For the text-containing cell, return its midpoint in [x, y] coordinate format. 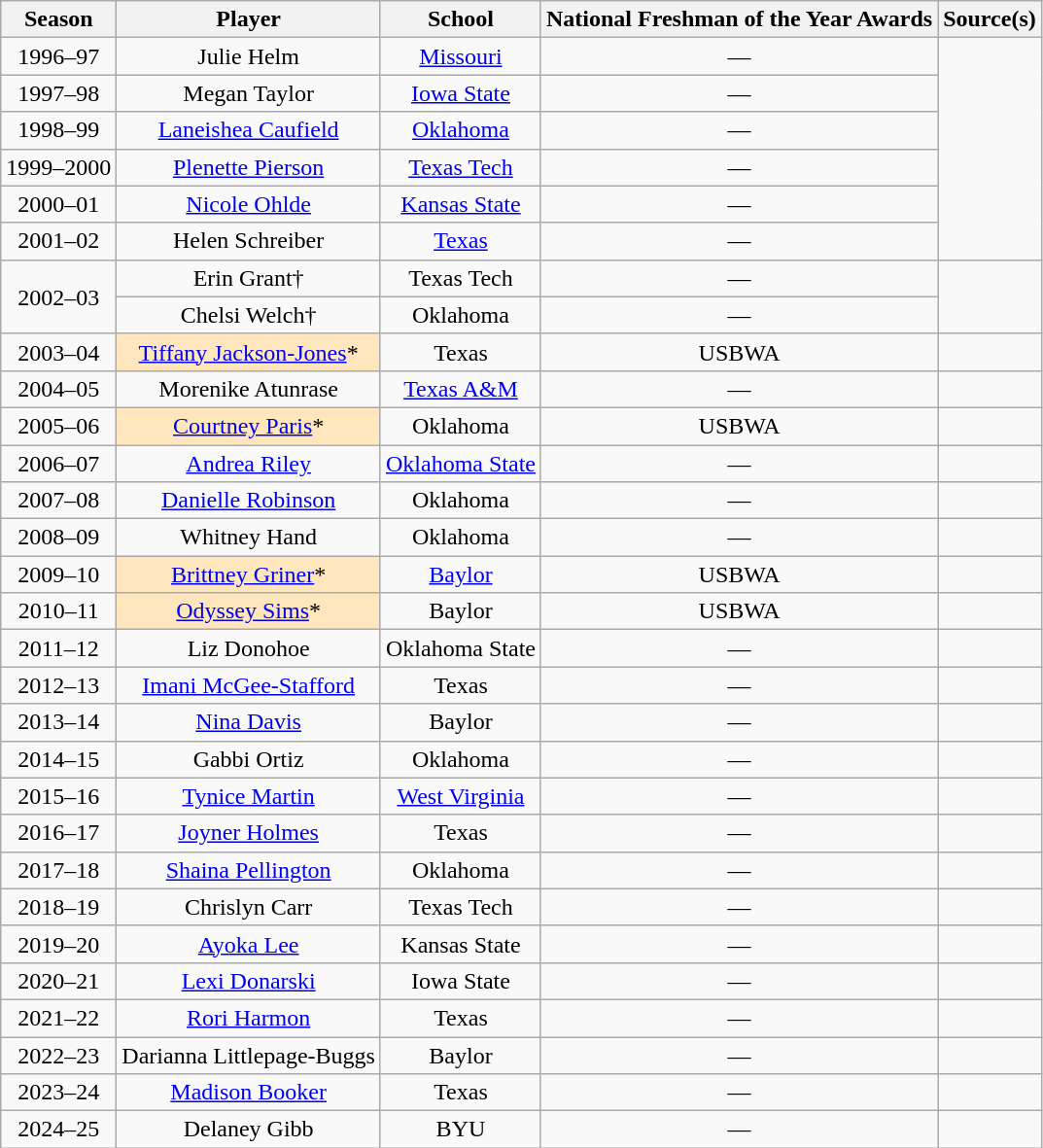
Tiffany Jackson-Jones* [249, 352]
2004–05 [58, 389]
Danielle Robinson [249, 501]
Whitney Hand [249, 538]
Erin Grant† [249, 278]
2019–20 [58, 944]
Tynice Martin [249, 796]
West Virginia [461, 796]
Lexi Donarski [249, 981]
Liz Donohoe [249, 648]
BYU [461, 1130]
Delaney Gibb [249, 1130]
2010–11 [58, 611]
Laneishea Caufield [249, 130]
Texas A&M [461, 389]
2001–02 [58, 241]
2002–03 [58, 296]
2024–25 [58, 1130]
2018–19 [58, 907]
Morenike Atunrase [249, 389]
2008–09 [58, 538]
Darianna Littlepage-Buggs [249, 1055]
1999–2000 [58, 167]
1998–99 [58, 130]
2017–18 [58, 870]
Helen Schreiber [249, 241]
Gabbi Ortiz [249, 759]
2021–22 [58, 1018]
Megan Taylor [249, 93]
Imani McGee-Stafford [249, 685]
2020–21 [58, 981]
Chelsi Welch† [249, 315]
Shaina Pellington [249, 870]
Plenette Pierson [249, 167]
National Freshman of the Year Awards [739, 19]
1996–97 [58, 56]
1997–98 [58, 93]
2015–16 [58, 796]
Madison Booker [249, 1093]
2000–01 [58, 204]
Chrislyn Carr [249, 907]
Joyner Holmes [249, 833]
2009–10 [58, 574]
2014–15 [58, 759]
2005–06 [58, 426]
2011–12 [58, 648]
2022–23 [58, 1055]
2013–14 [58, 722]
Ayoka Lee [249, 944]
Player [249, 19]
School [461, 19]
Season [58, 19]
Rori Harmon [249, 1018]
Source(s) [990, 19]
2023–24 [58, 1093]
Nina Davis [249, 722]
2006–07 [58, 464]
2003–04 [58, 352]
Julie Helm [249, 56]
2012–13 [58, 685]
Courtney Paris* [249, 426]
2007–08 [58, 501]
Nicole Ohlde [249, 204]
Odyssey Sims* [249, 611]
2016–17 [58, 833]
Andrea Riley [249, 464]
Brittney Griner* [249, 574]
Missouri [461, 56]
